Identify which cell holds the provided text, then report its [x, y] central coordinate. 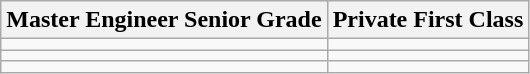
Private First Class [428, 20]
Master Engineer Senior Grade [164, 20]
